Determine the [x, y] coordinate at the center of the cell enclosing the given text.  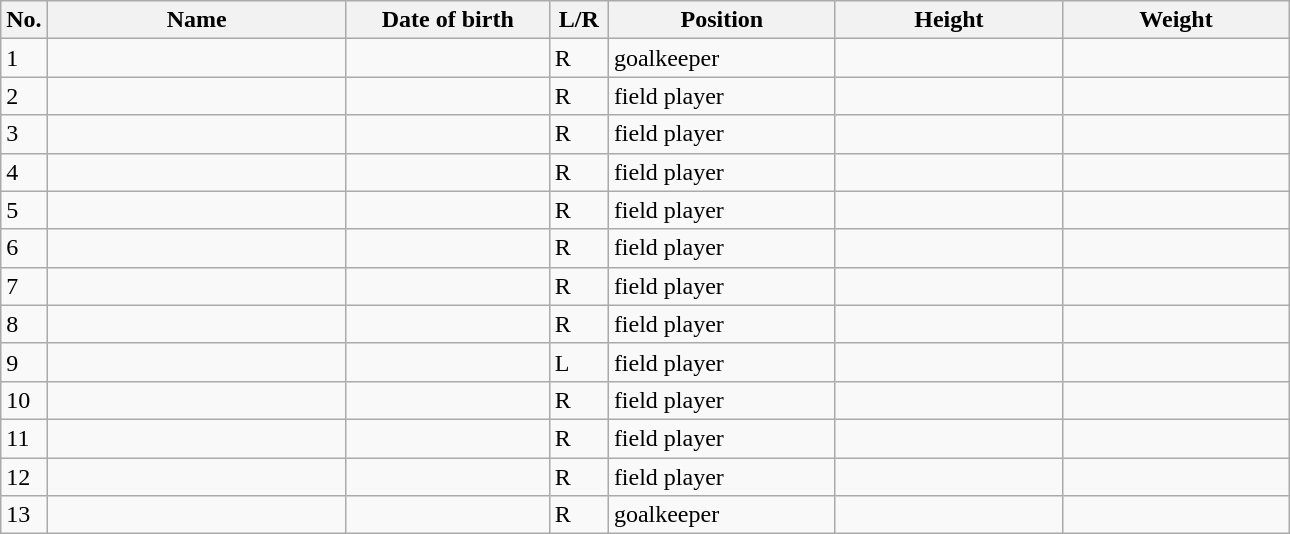
4 [24, 172]
No. [24, 20]
7 [24, 286]
2 [24, 96]
Height [948, 20]
Date of birth [448, 20]
L [578, 362]
11 [24, 438]
6 [24, 248]
5 [24, 210]
9 [24, 362]
10 [24, 400]
13 [24, 515]
1 [24, 58]
8 [24, 324]
Position [722, 20]
3 [24, 134]
Weight [1176, 20]
Name [196, 20]
L/R [578, 20]
12 [24, 477]
